From the cell containing the given text, extract its center point as (X, Y) coordinate. 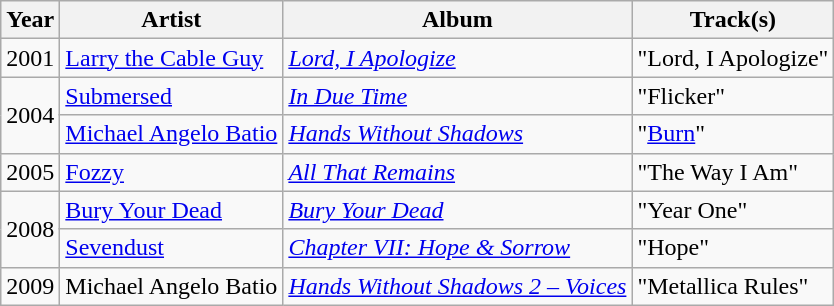
"Flicker" (733, 96)
In Due Time (458, 96)
Chapter VII: Hope & Sorrow (458, 248)
"Burn" (733, 134)
2004 (30, 115)
Album (458, 20)
2005 (30, 172)
"Year One" (733, 210)
All That Remains (458, 172)
"Lord, I Apologize" (733, 58)
Submersed (172, 96)
2009 (30, 286)
Artist (172, 20)
Fozzy (172, 172)
2008 (30, 229)
2001 (30, 58)
Hands Without Shadows (458, 134)
Track(s) (733, 20)
"Metallica Rules" (733, 286)
Year (30, 20)
Sevendust (172, 248)
Hands Without Shadows 2 – Voices (458, 286)
Larry the Cable Guy (172, 58)
"The Way I Am" (733, 172)
Lord, I Apologize (458, 58)
"Hope" (733, 248)
